Determine the (x, y) coordinate at the center of the cell enclosing the given text.  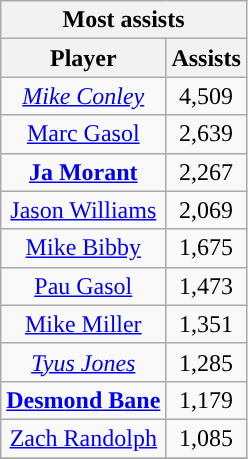
Player (84, 58)
1,179 (206, 400)
Marc Gasol (84, 134)
Desmond Bane (84, 400)
Pau Gasol (84, 286)
Most assists (124, 20)
1,473 (206, 286)
Zach Randolph (84, 438)
1,285 (206, 362)
1,351 (206, 324)
Mike Bibby (84, 248)
1,085 (206, 438)
Tyus Jones (84, 362)
4,509 (206, 96)
Assists (206, 58)
2,267 (206, 172)
Mike Miller (84, 324)
Ja Morant (84, 172)
2,639 (206, 134)
1,675 (206, 248)
Jason Williams (84, 210)
Mike Conley (84, 96)
2,069 (206, 210)
